Provide the (x, y) coordinate of the cell's center where the given text is located.  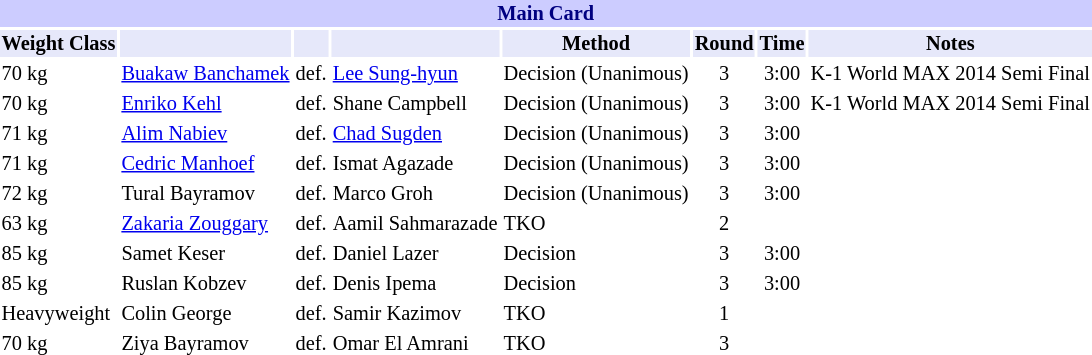
Colin George (206, 314)
2 (724, 224)
Alim Nabiev (206, 134)
Time (782, 44)
Cedric Manhoef (206, 164)
Shane Campbell (415, 104)
Notes (950, 44)
Enriko Kehl (206, 104)
1 (724, 314)
Marco Groh (415, 194)
Method (596, 44)
63 kg (58, 224)
Heavyweight (58, 314)
Buakaw Banchamek (206, 74)
Daniel Lazer (415, 254)
Weight Class (58, 44)
Samet Keser (206, 254)
Main Card (546, 14)
Denis Ipema (415, 284)
Lee Sung-hyun (415, 74)
Chad Sugden (415, 134)
72 kg (58, 194)
Ruslan Kobzev (206, 284)
Ismat Agazade (415, 164)
Tural Bayramov (206, 194)
Round (724, 44)
Aamil Sahmarazade (415, 224)
Samir Kazimov (415, 314)
Zakaria Zouggary (206, 224)
